Find where the given text appears and provide that cell's center as (X, Y) coordinate. 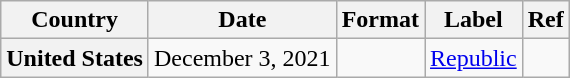
Ref (546, 20)
Date (242, 20)
Country (75, 20)
Label (473, 20)
United States (75, 58)
Format (380, 20)
December 3, 2021 (242, 58)
Republic (473, 58)
